Capture the cell that displays the provided text and extract its (x, y) central coordinate. 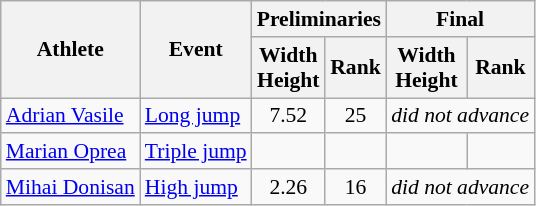
16 (356, 187)
2.26 (288, 187)
High jump (196, 187)
Marian Oprea (70, 152)
Long jump (196, 116)
Final (460, 19)
Event (196, 50)
25 (356, 116)
Adrian Vasile (70, 116)
Athlete (70, 50)
7.52 (288, 116)
Preliminaries (319, 19)
Mihai Donisan (70, 187)
Triple jump (196, 152)
